Return the (X, Y) coordinate for the center point of the cell that contains the specified text.  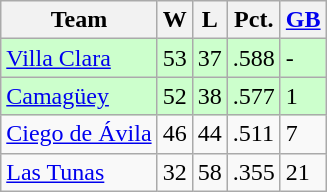
Pct. (254, 20)
L (210, 20)
Team (79, 20)
.355 (254, 172)
W (174, 20)
38 (210, 96)
1 (303, 96)
7 (303, 134)
Ciego de Ávila (79, 134)
.511 (254, 134)
32 (174, 172)
53 (174, 58)
- (303, 58)
37 (210, 58)
.588 (254, 58)
Camagüey (79, 96)
46 (174, 134)
44 (210, 134)
GB (303, 20)
21 (303, 172)
52 (174, 96)
Las Tunas (79, 172)
.577 (254, 96)
Villa Clara (79, 58)
58 (210, 172)
